Find where the given text appears and provide that cell's center as [X, Y] coordinate. 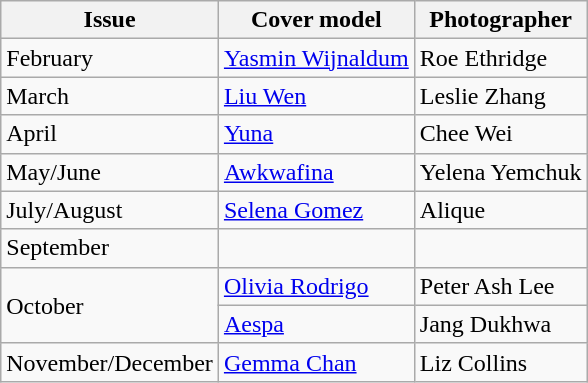
Issue [110, 20]
Liz Collins [500, 362]
March [110, 96]
Yuna [316, 134]
Alique [500, 210]
Aespa [316, 324]
Roe Ethridge [500, 58]
Olivia Rodrigo [316, 286]
July/August [110, 210]
May/June [110, 172]
Leslie Zhang [500, 96]
Selena Gomez [316, 210]
February [110, 58]
September [110, 248]
Yasmin Wijnaldum [316, 58]
Liu Wen [316, 96]
Gemma Chan [316, 362]
Photographer [500, 20]
Jang Dukhwa [500, 324]
Chee Wei [500, 134]
Peter Ash Lee [500, 286]
Yelena Yemchuk [500, 172]
April [110, 134]
November/December [110, 362]
Awkwafina [316, 172]
Cover model [316, 20]
October [110, 305]
